From the cell containing the given text, extract its center point as (X, Y) coordinate. 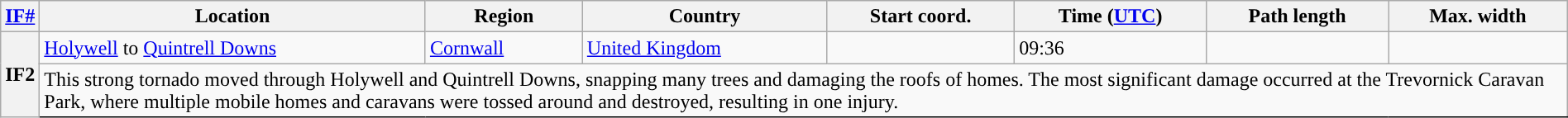
Location (233, 17)
Country (705, 17)
United Kingdom (705, 48)
Region (504, 17)
Holywell to Quintrell Downs (233, 48)
Time (UTC) (1111, 17)
Max. width (1479, 17)
09:36 (1111, 48)
Start coord. (921, 17)
IF2 (20, 74)
Cornwall (504, 48)
Path length (1298, 17)
IF# (20, 17)
